Return (X, Y) of the center of cell containing provided text 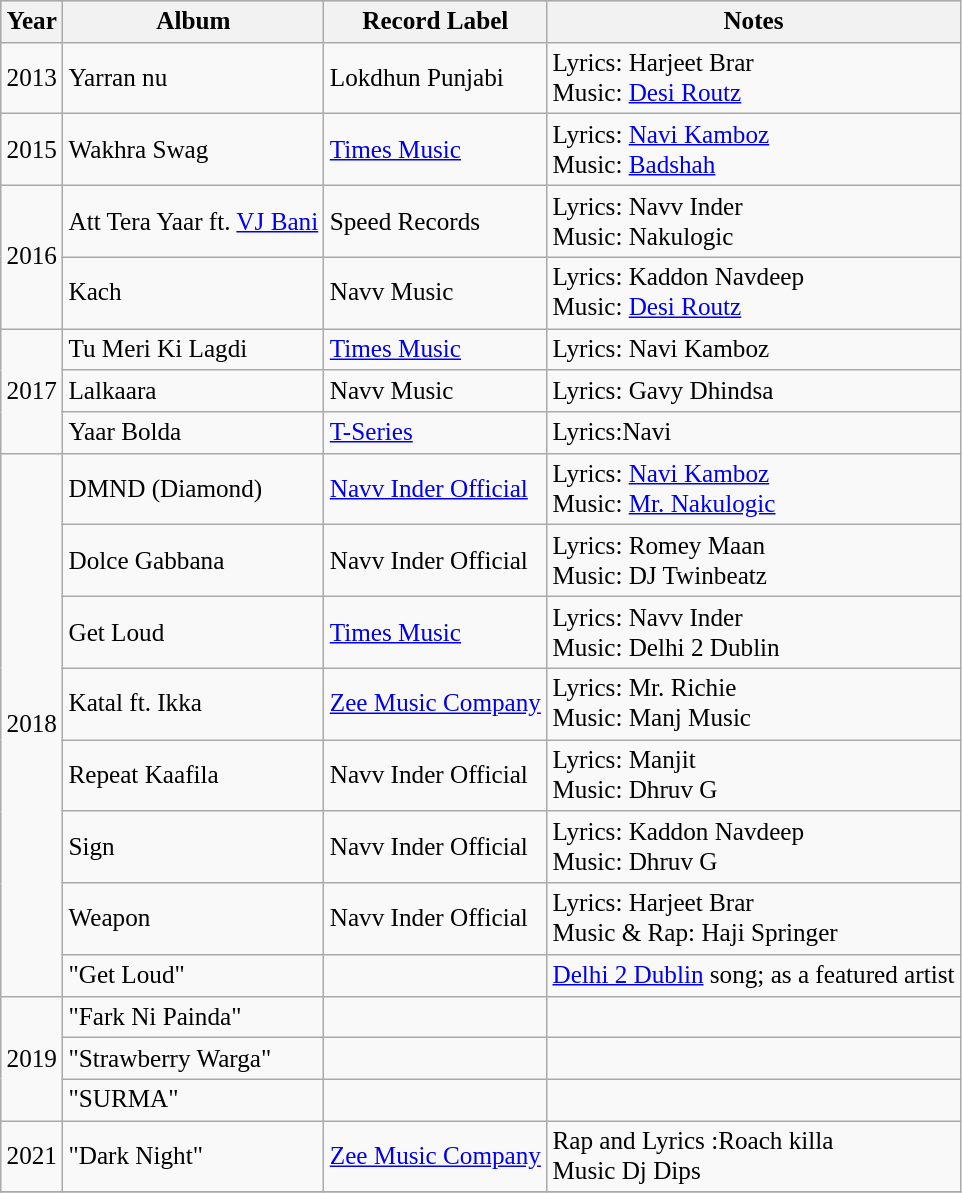
2013 (32, 78)
Lyrics: Gavy Dhindsa (754, 391)
T-Series (436, 433)
Lokdhun Punjabi (436, 78)
Lyrics: Navi Kamboz (754, 349)
Year (32, 22)
Speed Records (436, 221)
Lyrics: Navi Kamboz Music: Mr. Nakulogic (754, 489)
"Get Loud" (194, 975)
2017 (32, 390)
Lyrics: Kaddon Navdeep Music: Desi Routz (754, 293)
Lyrics: Kaddon NavdeepMusic: Dhruv G (754, 847)
"Fark Ni Painda" (194, 1017)
Lyrics: Romey MaanMusic: DJ Twinbeatz (754, 561)
DMND (Diamond) (194, 489)
Weapon (194, 919)
"Dark Night" (194, 1157)
Dolce Gabbana (194, 561)
Sign (194, 847)
Album (194, 22)
Lyrics: Navv Inder Music: Nakulogic (754, 221)
Wakhra Swag (194, 150)
Yarran nu (194, 78)
Rap and Lyrics :Roach killaMusic Dj Dips (754, 1157)
"SURMA" (194, 1100)
Lyrics: Harjeet Brar Music: Desi Routz (754, 78)
Lyrics: Mr. RichieMusic: Manj Music (754, 704)
Lalkaara (194, 391)
Lyrics: ManjitMusic: Dhruv G (754, 775)
Att Tera Yaar ft. VJ Bani (194, 221)
Tu Meri Ki Lagdi (194, 349)
Lyrics:Navi (754, 433)
Yaar Bolda (194, 433)
Repeat Kaafila (194, 775)
Get Loud (194, 632)
2015 (32, 150)
2016 (32, 256)
Lyrics: Harjeet BrarMusic & Rap: Haji Springer (754, 919)
Katal ft. Ikka (194, 704)
2019 (32, 1058)
Kach (194, 293)
Lyrics: Navv InderMusic: Delhi 2 Dublin (754, 632)
Record Label (436, 22)
Lyrics: Navi Kamboz Music: Badshah (754, 150)
Notes (754, 22)
"Strawberry Warga" (194, 1058)
2021 (32, 1157)
2018 (32, 724)
Delhi 2 Dublin song; as a featured artist (754, 975)
